Scan for the cell matching the given text and deliver its (X, Y) coordinate at center. 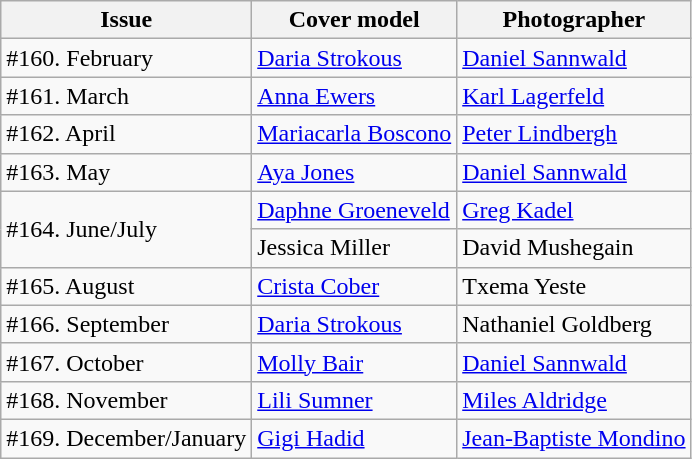
David Mushegain (574, 248)
Jessica Miller (354, 248)
Peter Lindbergh (574, 134)
#160. February (126, 58)
Mariacarla Boscono (354, 134)
#165. August (126, 286)
Molly Bair (354, 362)
Jean-Baptiste Mondino (574, 438)
Miles Aldridge (574, 400)
Issue (126, 20)
#163. May (126, 172)
Gigi Hadid (354, 438)
#164. June/July (126, 229)
Nathaniel Goldberg (574, 324)
Daphne Groeneveld (354, 210)
#162. April (126, 134)
Greg Kadel (574, 210)
#169. December/January (126, 438)
Aya Jones (354, 172)
#168. November (126, 400)
Cover model (354, 20)
Photographer (574, 20)
#167. October (126, 362)
#161. March (126, 96)
Txema Yeste (574, 286)
Crista Cober (354, 286)
#166. September (126, 324)
Karl Lagerfeld (574, 96)
Lili Sumner (354, 400)
Anna Ewers (354, 96)
